Search for the cell housing the specified text and yield its [X, Y] center coordinate. 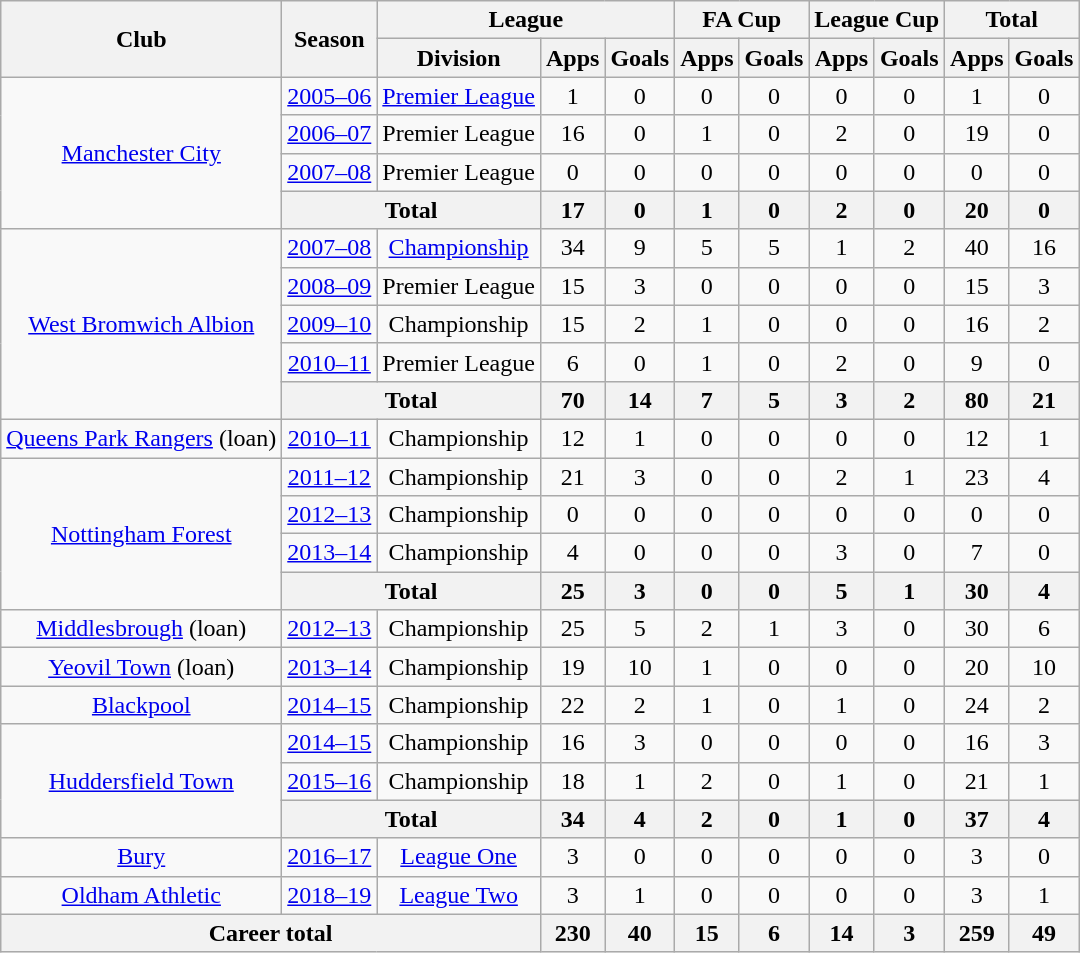
Division [459, 58]
2009–10 [330, 324]
259 [977, 933]
FA Cup [742, 20]
37 [977, 819]
2006–07 [330, 134]
Manchester City [142, 153]
230 [572, 933]
Blackpool [142, 705]
League [526, 20]
80 [977, 400]
2018–19 [330, 895]
League One [459, 857]
League Two [459, 895]
Career total [271, 933]
17 [572, 210]
2015–16 [330, 781]
Season [330, 39]
2016–17 [330, 857]
2005–06 [330, 96]
70 [572, 400]
23 [977, 477]
West Bromwich Albion [142, 324]
Queens Park Rangers (loan) [142, 438]
2011–12 [330, 477]
22 [572, 705]
Club [142, 39]
Oldham Athletic [142, 895]
Huddersfield Town [142, 781]
2008–09 [330, 286]
Middlesbrough (loan) [142, 629]
League Cup [877, 20]
Nottingham Forest [142, 534]
24 [977, 705]
49 [1044, 933]
Bury [142, 857]
Yeovil Town (loan) [142, 667]
18 [572, 781]
